Determine the (x, y) coordinate at the center of the cell enclosing the given text.  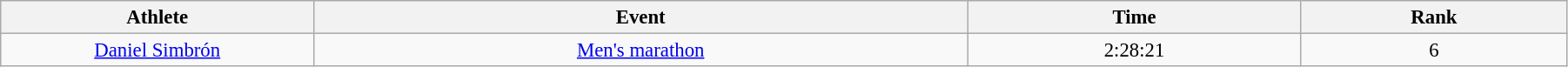
6 (1434, 50)
Athlete (157, 17)
Time (1135, 17)
Rank (1434, 17)
2:28:21 (1135, 50)
Daniel Simbrón (157, 50)
Event (640, 17)
Men's marathon (640, 50)
